Capture the cell that displays the provided text and extract its [X, Y] central coordinate. 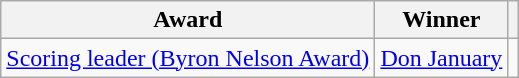
Award [188, 20]
Scoring leader (Byron Nelson Award) [188, 58]
Don January [442, 58]
Winner [442, 20]
